Extract the [x, y] coordinate from the center of the cell holding the provided text.  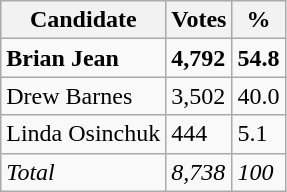
100 [258, 172]
Linda Osinchuk [84, 134]
Total [84, 172]
444 [199, 134]
4,792 [199, 58]
% [258, 20]
54.8 [258, 58]
Drew Barnes [84, 96]
8,738 [199, 172]
Candidate [84, 20]
40.0 [258, 96]
Brian Jean [84, 58]
3,502 [199, 96]
Votes [199, 20]
5.1 [258, 134]
